For the text-containing cell, return its midpoint in (X, Y) coordinate format. 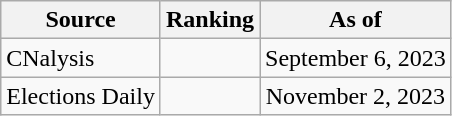
Source (81, 20)
Ranking (210, 20)
As of (356, 20)
Elections Daily (81, 96)
CNalysis (81, 58)
September 6, 2023 (356, 58)
November 2, 2023 (356, 96)
